Return (X, Y) of the center of cell containing provided text 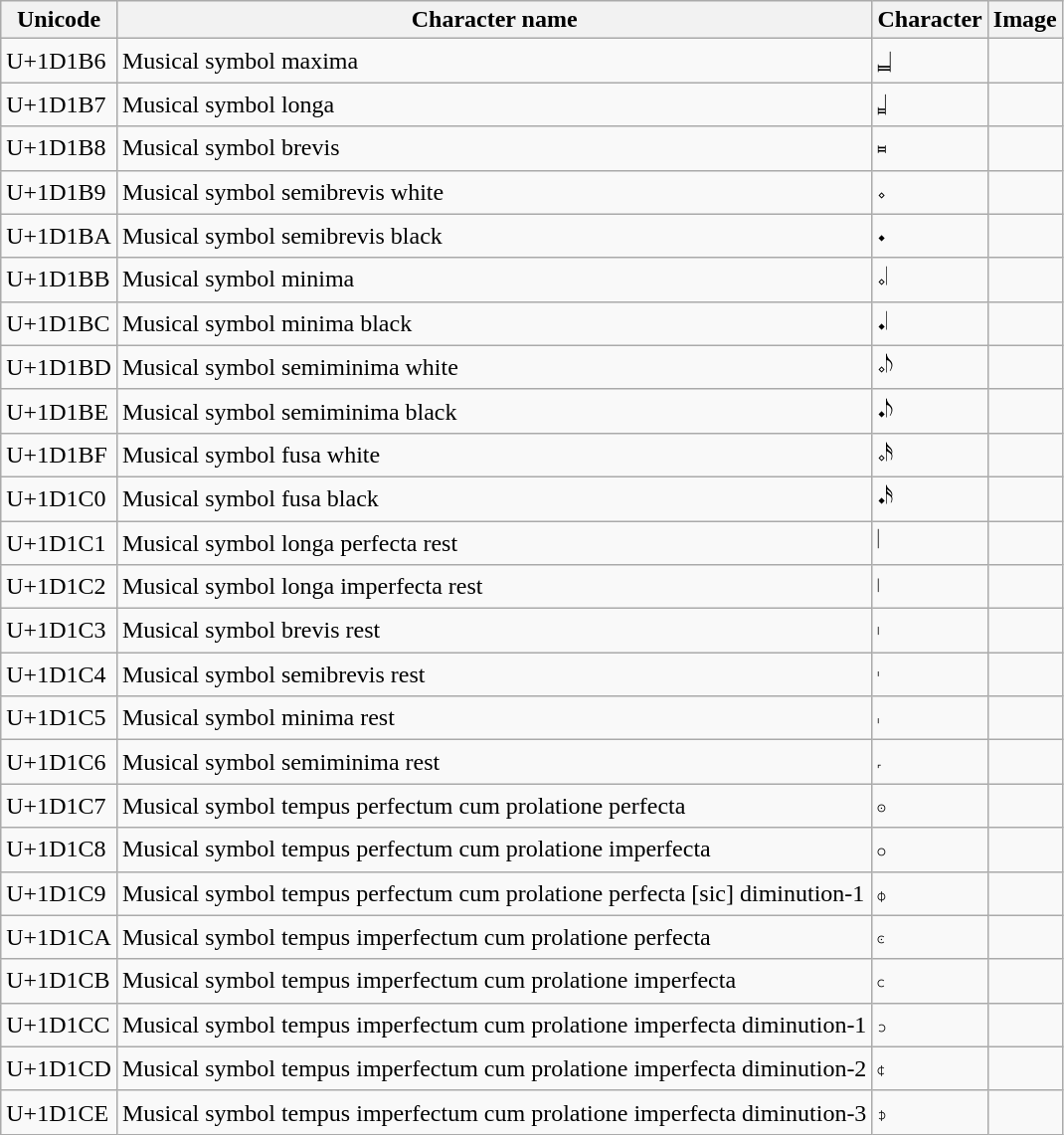
Unicode (60, 20)
𝆹𝅥𝅯 (930, 455)
𝇊 (930, 937)
𝇄 (930, 674)
Musical symbol semibrevis white (494, 192)
𝇅 (930, 718)
U+1D1C5 (60, 718)
𝇉 (930, 893)
𝆸 (930, 148)
𝆶 (930, 61)
U+1D1BE (60, 411)
𝆹 (930, 192)
Musical symbol fusa black (494, 498)
Musical symbol maxima (494, 61)
Musical symbol semibrevis rest (494, 674)
Musical symbol fusa white (494, 455)
U+1D1B7 (60, 104)
U+1D1C0 (60, 498)
U+1D1BF (60, 455)
U+1D1C1 (60, 543)
Musical symbol tempus perfectum cum prolatione perfecta (494, 806)
Musical symbol longa (494, 104)
Musical symbol minima rest (494, 718)
U+1D1C9 (60, 893)
U+1D1BB (60, 280)
U+1D1BD (60, 367)
Musical symbol tempus imperfectum cum prolatione imperfecta (494, 981)
U+1D1CB (60, 981)
Musical symbol semiminima rest (494, 762)
𝇃 (930, 631)
Image (1024, 20)
U+1D1B9 (60, 192)
𝆹𝅥𝅮 (930, 367)
Musical symbol minima (494, 280)
𝇂 (930, 587)
𝇎 (930, 1112)
U+1D1C4 (60, 674)
𝇈 (930, 850)
𝆺𝅥 (930, 323)
𝇍 (930, 1068)
𝇇 (930, 806)
Musical symbol brevis (494, 148)
𝇆 (930, 762)
U+1D1B6 (60, 61)
Character (930, 20)
U+1D1C3 (60, 631)
Musical symbol tempus imperfectum cum prolatione imperfecta diminution-2 (494, 1068)
U+1D1CD (60, 1068)
Character name (494, 20)
U+1D1C2 (60, 587)
Musical symbol longa imperfecta rest (494, 587)
Musical symbol semibrevis black (494, 236)
U+1D1C7 (60, 806)
Musical symbol tempus perfectum cum prolatione perfecta [sic] diminution-1 (494, 893)
𝆺𝅥𝅯 (930, 498)
Musical symbol tempus imperfectum cum prolatione imperfecta diminution-1 (494, 1025)
U+1D1CC (60, 1025)
Musical symbol longa perfecta rest (494, 543)
𝆺 (930, 236)
Musical symbol tempus imperfectum cum prolatione perfecta (494, 937)
U+1D1CA (60, 937)
𝇋 (930, 981)
𝆺𝅥𝅮 (930, 411)
Musical symbol brevis rest (494, 631)
Musical symbol semiminima white (494, 367)
Musical symbol tempus perfectum cum prolatione imperfecta (494, 850)
𝇌 (930, 1025)
U+1D1BA (60, 236)
U+1D1B8 (60, 148)
U+1D1BC (60, 323)
Musical symbol semiminima black (494, 411)
𝆹𝅥 (930, 280)
U+1D1C6 (60, 762)
Musical symbol tempus imperfectum cum prolatione imperfecta diminution-3 (494, 1112)
𝆷 (930, 104)
𝇁 (930, 543)
U+1D1CE (60, 1112)
Musical symbol minima black (494, 323)
U+1D1C8 (60, 850)
